Extract the [X, Y] coordinate from the center of the cell holding the provided text.  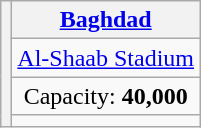
Al-Shaab Stadium [106, 58]
Capacity: 40,000 [106, 96]
Baghdad [106, 20]
